Extract the (X, Y) coordinate from the center of the cell holding the provided text.  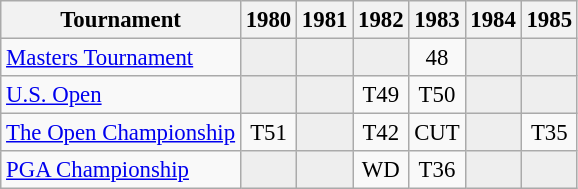
1981 (325, 20)
Tournament (121, 20)
PGA Championship (121, 170)
1985 (549, 20)
Masters Tournament (121, 58)
48 (437, 58)
1983 (437, 20)
CUT (437, 133)
1980 (268, 20)
T36 (437, 170)
T51 (268, 133)
1984 (493, 20)
T35 (549, 133)
T49 (381, 95)
T42 (381, 133)
T50 (437, 95)
The Open Championship (121, 133)
U.S. Open (121, 95)
1982 (381, 20)
WD (381, 170)
